Scan for the cell matching the given text and deliver its (x, y) coordinate at center. 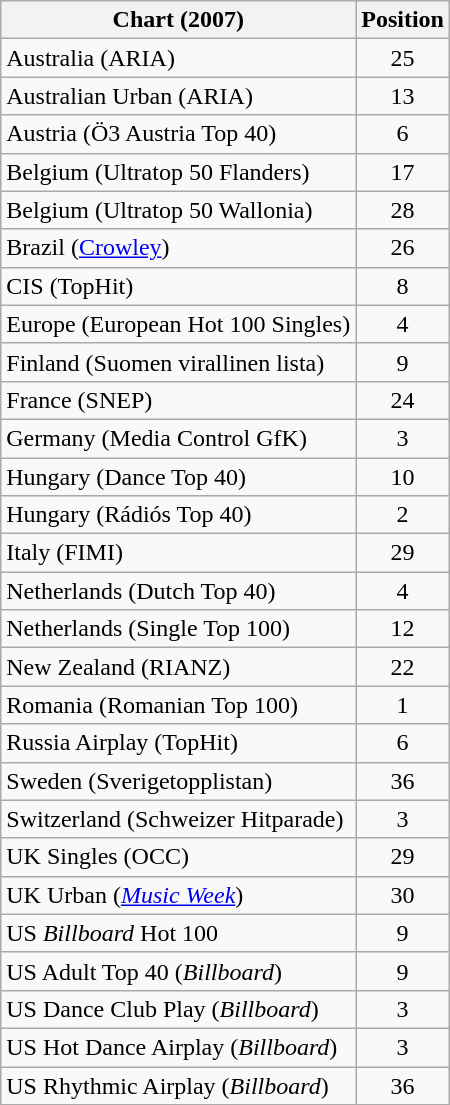
1 (403, 705)
Italy (FIMI) (178, 553)
CIS (TopHit) (178, 286)
Romania (Romanian Top 100) (178, 705)
Netherlands (Dutch Top 40) (178, 591)
UK Singles (OCC) (178, 857)
France (SNEP) (178, 400)
12 (403, 629)
2 (403, 515)
Hungary (Dance Top 40) (178, 477)
Finland (Suomen virallinen lista) (178, 362)
Australia (ARIA) (178, 58)
Chart (2007) (178, 20)
US Billboard Hot 100 (178, 933)
8 (403, 286)
UK Urban (Music Week) (178, 895)
US Adult Top 40 (Billboard) (178, 971)
24 (403, 400)
Austria (Ö3 Austria Top 40) (178, 134)
Brazil (Crowley) (178, 248)
Europe (European Hot 100 Singles) (178, 324)
22 (403, 667)
Sweden (Sverigetopplistan) (178, 781)
US Dance Club Play (Billboard) (178, 1009)
Russia Airplay (TopHit) (178, 743)
Netherlands (Single Top 100) (178, 629)
New Zealand (RIANZ) (178, 667)
Position (403, 20)
10 (403, 477)
Hungary (Rádiós Top 40) (178, 515)
28 (403, 210)
30 (403, 895)
Germany (Media Control GfK) (178, 438)
26 (403, 248)
25 (403, 58)
Belgium (Ultratop 50 Flanders) (178, 172)
Australian Urban (ARIA) (178, 96)
13 (403, 96)
Belgium (Ultratop 50 Wallonia) (178, 210)
Switzerland (Schweizer Hitparade) (178, 819)
US Hot Dance Airplay (Billboard) (178, 1047)
17 (403, 172)
US Rhythmic Airplay (Billboard) (178, 1085)
